Scan for the cell matching the given text and deliver its (X, Y) coordinate at center. 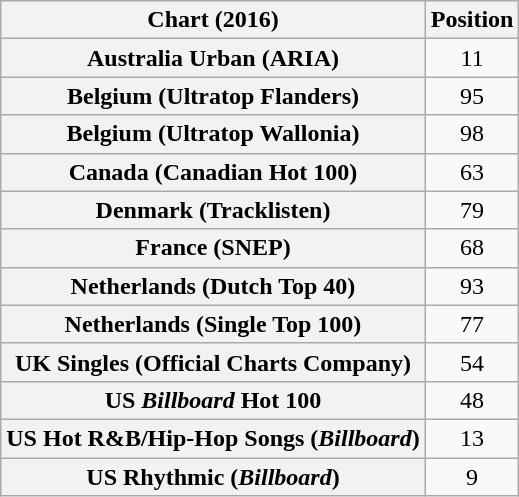
48 (472, 400)
95 (472, 96)
11 (472, 58)
Chart (2016) (213, 20)
Position (472, 20)
54 (472, 362)
Netherlands (Single Top 100) (213, 324)
France (SNEP) (213, 248)
Belgium (Ultratop Flanders) (213, 96)
13 (472, 438)
UK Singles (Official Charts Company) (213, 362)
Denmark (Tracklisten) (213, 210)
63 (472, 172)
Netherlands (Dutch Top 40) (213, 286)
Australia Urban (ARIA) (213, 58)
US Rhythmic (Billboard) (213, 477)
Belgium (Ultratop Wallonia) (213, 134)
9 (472, 477)
77 (472, 324)
93 (472, 286)
68 (472, 248)
US Billboard Hot 100 (213, 400)
Canada (Canadian Hot 100) (213, 172)
US Hot R&B/Hip-Hop Songs (Billboard) (213, 438)
79 (472, 210)
98 (472, 134)
